Determine the (x, y) coordinate at the center of the cell enclosing the given text.  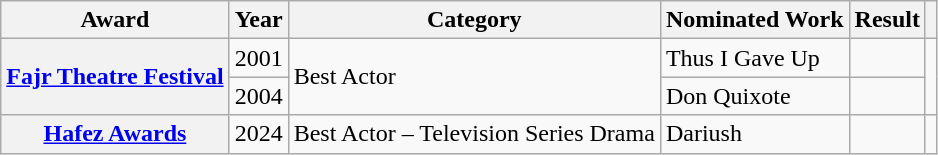
Year (258, 20)
Nominated Work (754, 20)
Hafez Awards (115, 134)
2001 (258, 58)
Award (115, 20)
Fajr Theatre Festival (115, 77)
Result (887, 20)
Thus I Gave Up (754, 58)
Best Actor – Television Series Drama (474, 134)
2004 (258, 96)
Dariush (754, 134)
Category (474, 20)
Best Actor (474, 77)
Don Quixote (754, 96)
2024 (258, 134)
